Output the [X, Y] coordinate of the center of the cell containing the given text.  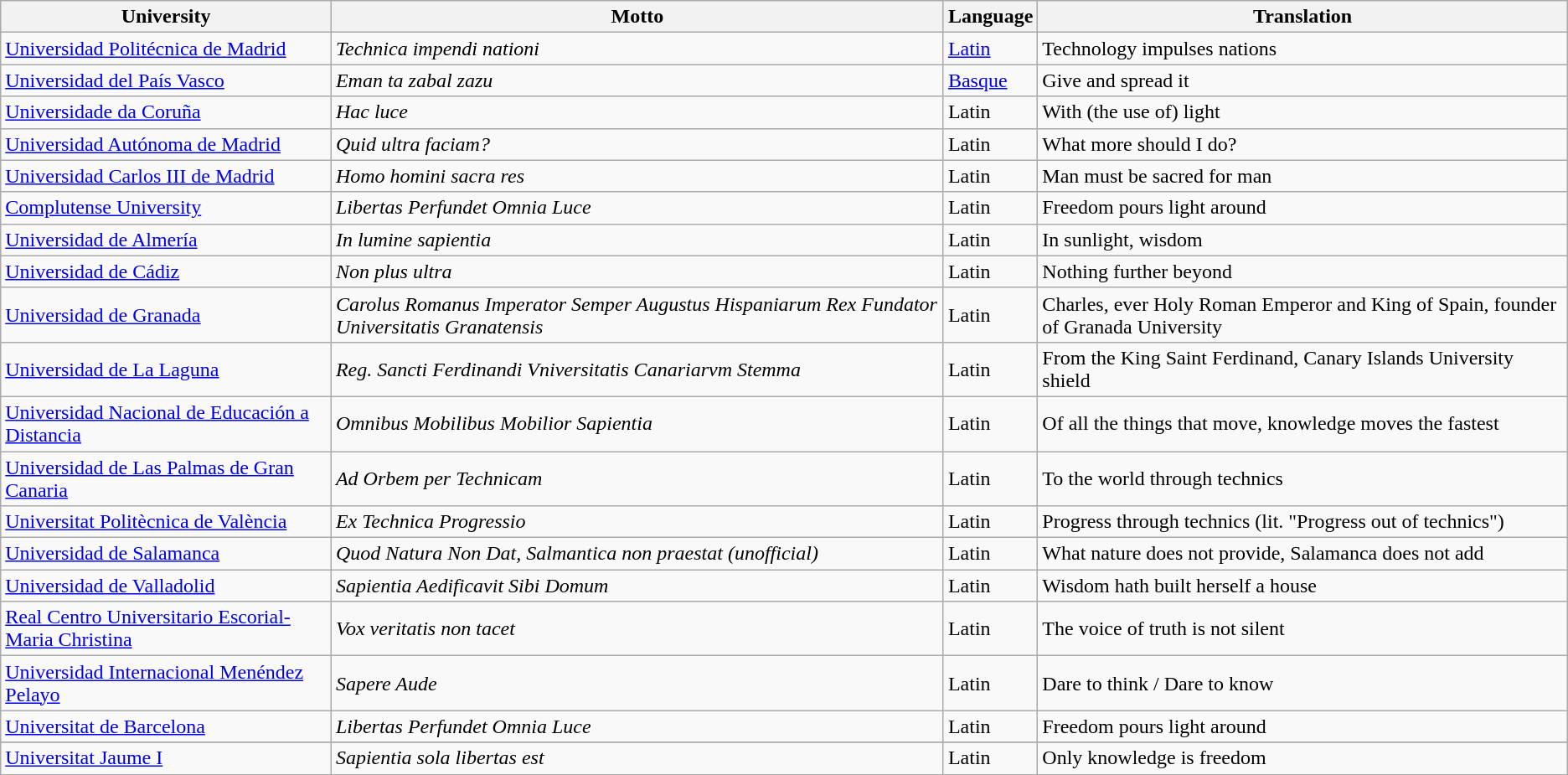
In lumine sapientia [637, 240]
Hac luce [637, 112]
Progress through technics (lit. "Progress out of technics") [1302, 522]
Man must be sacred for man [1302, 176]
From the King Saint Ferdinand, Canary Islands University shield [1302, 369]
Of all the things that move, knowledge moves the fastest [1302, 424]
Only knowledge is freedom [1302, 758]
Language [990, 17]
Sapientia Aedificavit Sibi Domum [637, 586]
With (the use of) light [1302, 112]
Real Centro Universitario Escorial-Maria Christina [166, 628]
Universidad de Salamanca [166, 554]
Non plus ultra [637, 271]
Vox veritatis non tacet [637, 628]
Sapientia sola libertas est [637, 758]
Eman ta zabal zazu [637, 80]
Nothing further beyond [1302, 271]
Universidade da Coruña [166, 112]
Complutense University [166, 208]
What nature does not provide, Salamanca does not add [1302, 554]
Dare to think / Dare to know [1302, 684]
To the world through technics [1302, 478]
Universidad Internacional Menéndez Pelayo [166, 684]
Translation [1302, 17]
Universitat de Barcelona [166, 726]
Quod Natura Non Dat, Salmantica non praestat (unofficial) [637, 554]
Omnibus Mobilibus Mobilior Sapientia [637, 424]
Universitat Jaume I [166, 758]
In sunlight, wisdom [1302, 240]
Universidad de Valladolid [166, 586]
Universidad de Cádiz [166, 271]
Reg. Sancti Ferdinandi Vniversitatis Canariarvm Stemma [637, 369]
Wisdom hath built herself a house [1302, 586]
Universidad Politécnica de Madrid [166, 49]
Universidad Nacional de Educación a Distancia [166, 424]
Ad Orbem per Technicam [637, 478]
Universidad de La Laguna [166, 369]
University [166, 17]
Universidad de Granada [166, 315]
Quid ultra faciam? [637, 144]
Universitat Politècnica de València [166, 522]
Technology impulses nations [1302, 49]
Sapere Aude [637, 684]
Universidad del País Vasco [166, 80]
Universidad de Las Palmas de Gran Canaria [166, 478]
Give and spread it [1302, 80]
Motto [637, 17]
What more should I do? [1302, 144]
Basque [990, 80]
Ex Technica Progressio [637, 522]
Technica impendi nationi [637, 49]
Carolus Romanus Imperator Semper Augustus Hispaniarum Rex Fundator Universitatis Granatensis [637, 315]
Charles, ever Holy Roman Emperor and King of Spain, founder of Granada University [1302, 315]
Universidad Carlos III de Madrid [166, 176]
Universidad Autónoma de Madrid [166, 144]
The voice of truth is not silent [1302, 628]
Homo homini sacra res [637, 176]
Universidad de Almería [166, 240]
